Identify which cell holds the provided text, then report its [x, y] central coordinate. 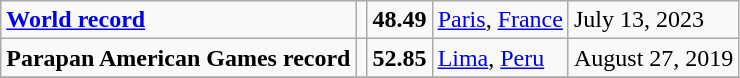
48.49 [400, 20]
Parapan American Games record [178, 58]
52.85 [400, 58]
Lima, Peru [500, 58]
July 13, 2023 [653, 20]
Paris, France [500, 20]
World record [178, 20]
August 27, 2019 [653, 58]
